Detect which cell encompasses the target text, then output its (X, Y) center coordinate. 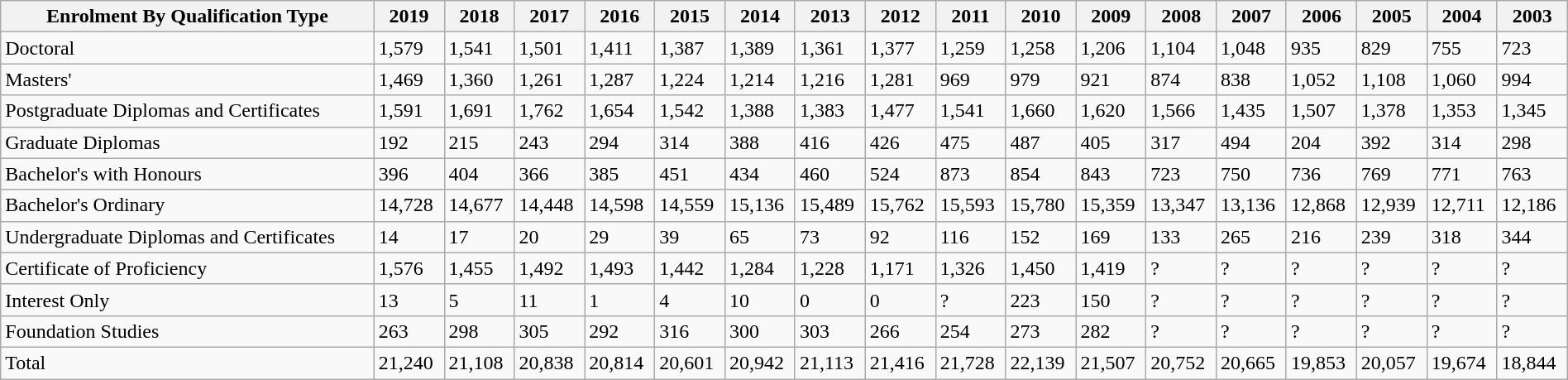
15,359 (1111, 205)
133 (1181, 237)
263 (409, 331)
874 (1181, 79)
116 (971, 237)
273 (1040, 331)
14,728 (409, 205)
15,780 (1040, 205)
Graduate Diplomas (187, 142)
Undergraduate Diplomas and Certificates (187, 237)
2006 (1322, 17)
2014 (761, 17)
405 (1111, 142)
1,507 (1322, 111)
19,853 (1322, 363)
1,214 (761, 79)
39 (690, 237)
854 (1040, 174)
317 (1181, 142)
1,060 (1462, 79)
487 (1040, 142)
2005 (1391, 17)
736 (1322, 174)
1,450 (1040, 268)
1,477 (900, 111)
1,387 (690, 48)
1,579 (409, 48)
152 (1040, 237)
1,442 (690, 268)
2010 (1040, 17)
15,762 (900, 205)
1,566 (1181, 111)
2011 (971, 17)
14,448 (549, 205)
1,104 (1181, 48)
316 (690, 331)
254 (971, 331)
1,281 (900, 79)
29 (620, 237)
Total (187, 363)
20,838 (549, 363)
2009 (1111, 17)
1,576 (409, 268)
243 (549, 142)
20,057 (1391, 363)
Postgraduate Diplomas and Certificates (187, 111)
150 (1111, 300)
15,136 (761, 205)
1,224 (690, 79)
969 (971, 79)
2004 (1462, 17)
Doctoral (187, 48)
21,507 (1111, 363)
1,171 (900, 268)
1,455 (480, 268)
1,691 (480, 111)
524 (900, 174)
755 (1462, 48)
1,228 (830, 268)
1,620 (1111, 111)
763 (1532, 174)
21,240 (409, 363)
1,419 (1111, 268)
14,598 (620, 205)
769 (1391, 174)
65 (761, 237)
838 (1252, 79)
1,048 (1252, 48)
873 (971, 174)
1,377 (900, 48)
13,136 (1252, 205)
2013 (830, 17)
494 (1252, 142)
21,416 (900, 363)
192 (409, 142)
460 (830, 174)
1,216 (830, 79)
216 (1322, 237)
14,677 (480, 205)
1,435 (1252, 111)
1,052 (1322, 79)
935 (1322, 48)
1,378 (1391, 111)
392 (1391, 142)
1,388 (761, 111)
223 (1040, 300)
2007 (1252, 17)
13 (409, 300)
475 (971, 142)
1 (620, 300)
12,186 (1532, 205)
2003 (1532, 17)
21,113 (830, 363)
20,601 (690, 363)
20,752 (1181, 363)
1,411 (620, 48)
1,389 (761, 48)
14 (409, 237)
1,383 (830, 111)
20 (549, 237)
19,674 (1462, 363)
265 (1252, 237)
2015 (690, 17)
1,261 (549, 79)
2019 (409, 17)
1,284 (761, 268)
17 (480, 237)
5 (480, 300)
750 (1252, 174)
12,868 (1322, 205)
396 (409, 174)
73 (830, 237)
1,326 (971, 268)
1,501 (549, 48)
1,660 (1040, 111)
215 (480, 142)
1,361 (830, 48)
1,259 (971, 48)
1,360 (480, 79)
4 (690, 300)
15,489 (830, 205)
1,353 (1462, 111)
169 (1111, 237)
388 (761, 142)
1,108 (1391, 79)
2012 (900, 17)
1,469 (409, 79)
13,347 (1181, 205)
292 (620, 331)
20,942 (761, 363)
2018 (480, 17)
20,665 (1252, 363)
771 (1462, 174)
Interest Only (187, 300)
10 (761, 300)
2017 (549, 17)
344 (1532, 237)
Enrolment By Qualification Type (187, 17)
1,493 (620, 268)
239 (1391, 237)
1,654 (620, 111)
385 (620, 174)
Bachelor's with Honours (187, 174)
21,728 (971, 363)
1,258 (1040, 48)
451 (690, 174)
1,345 (1532, 111)
266 (900, 331)
14,559 (690, 205)
Masters' (187, 79)
1,762 (549, 111)
366 (549, 174)
282 (1111, 331)
20,814 (620, 363)
305 (549, 331)
18,844 (1532, 363)
843 (1111, 174)
426 (900, 142)
1,206 (1111, 48)
294 (620, 142)
318 (1462, 237)
300 (761, 331)
204 (1322, 142)
1,287 (620, 79)
2016 (620, 17)
12,711 (1462, 205)
Bachelor's Ordinary (187, 205)
15,593 (971, 205)
994 (1532, 79)
1,542 (690, 111)
1,492 (549, 268)
21,108 (480, 363)
Foundation Studies (187, 331)
416 (830, 142)
979 (1040, 79)
303 (830, 331)
12,939 (1391, 205)
Certificate of Proficiency (187, 268)
829 (1391, 48)
11 (549, 300)
22,139 (1040, 363)
404 (480, 174)
921 (1111, 79)
92 (900, 237)
434 (761, 174)
2008 (1181, 17)
1,591 (409, 111)
